Find where the given text appears and provide that cell's center as [x, y] coordinate. 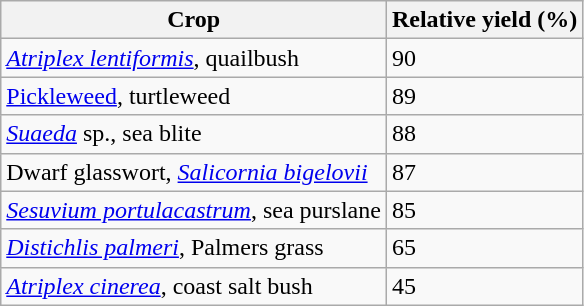
85 [484, 210]
Distichlis palmeri, Palmers grass [194, 248]
Atriplex cinerea, coast salt bush [194, 286]
Suaeda sp., sea blite [194, 134]
Sesuvium portulacastrum, sea purslane [194, 210]
Relative yield (%) [484, 20]
65 [484, 248]
Atriplex lentiformis, quailbush [194, 58]
45 [484, 286]
Crop [194, 20]
90 [484, 58]
87 [484, 172]
89 [484, 96]
Dwarf glasswort, Salicornia bigelovii [194, 172]
88 [484, 134]
Pickleweed, turtleweed [194, 96]
